Identify which cell holds the provided text, then report its (X, Y) central coordinate. 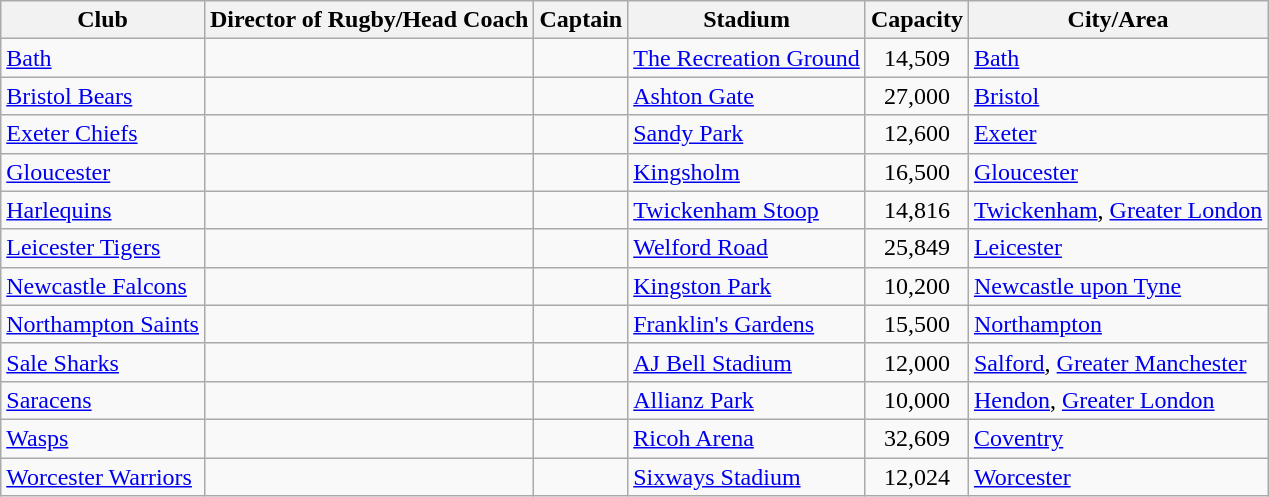
Exeter (1118, 134)
Sale Sharks (103, 362)
Sixways Stadium (747, 477)
AJ Bell Stadium (747, 362)
10,200 (916, 286)
Welford Road (747, 248)
Wasps (103, 438)
Worcester (1118, 477)
City/Area (1118, 20)
Harlequins (103, 210)
Newcastle Falcons (103, 286)
Allianz Park (747, 400)
Ricoh Arena (747, 438)
Bristol (1118, 96)
Sandy Park (747, 134)
12,024 (916, 477)
Bristol Bears (103, 96)
32,609 (916, 438)
16,500 (916, 172)
Captain (581, 20)
12,600 (916, 134)
Stadium (747, 20)
Twickenham Stoop (747, 210)
10,000 (916, 400)
12,000 (916, 362)
Northampton (1118, 324)
The Recreation Ground (747, 58)
Saracens (103, 400)
15,500 (916, 324)
Kingston Park (747, 286)
Worcester Warriors (103, 477)
Salford, Greater Manchester (1118, 362)
Hendon, Greater London (1118, 400)
14,816 (916, 210)
Northampton Saints (103, 324)
Exeter Chiefs (103, 134)
Club (103, 20)
27,000 (916, 96)
Leicester Tigers (103, 248)
Kingsholm (747, 172)
Twickenham, Greater London (1118, 210)
Director of Rugby/Head Coach (368, 20)
14,509 (916, 58)
Leicester (1118, 248)
Coventry (1118, 438)
25,849 (916, 248)
Ashton Gate (747, 96)
Newcastle upon Tyne (1118, 286)
Capacity (916, 20)
Franklin's Gardens (747, 324)
